Scan for the cell matching the given text and deliver its [X, Y] coordinate at center. 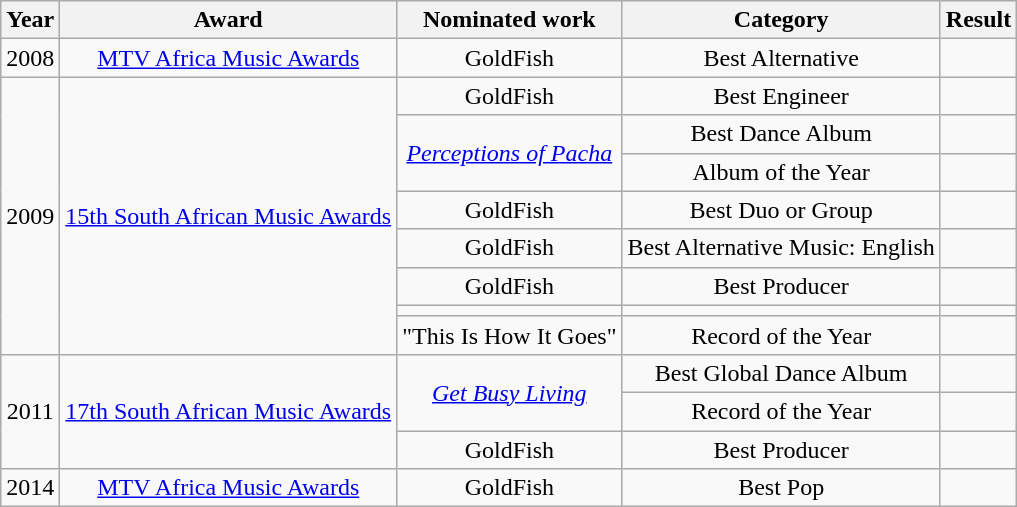
Category [781, 20]
2011 [30, 411]
Get Busy Living [510, 392]
Nominated work [510, 20]
2009 [30, 216]
15th South African Music Awards [228, 216]
Best Pop [781, 488]
Year [30, 20]
Best Dance Album [781, 134]
Best Global Dance Album [781, 373]
"This Is How It Goes" [510, 335]
Award [228, 20]
Album of the Year [781, 172]
2014 [30, 488]
Best Alternative [781, 58]
Perceptions of Pacha [510, 153]
Best Engineer [781, 96]
Result [978, 20]
2008 [30, 58]
Best Alternative Music: English [781, 248]
Best Duo or Group [781, 210]
17th South African Music Awards [228, 411]
